Determine the [X, Y] coordinate at the center of the cell enclosing the given text.  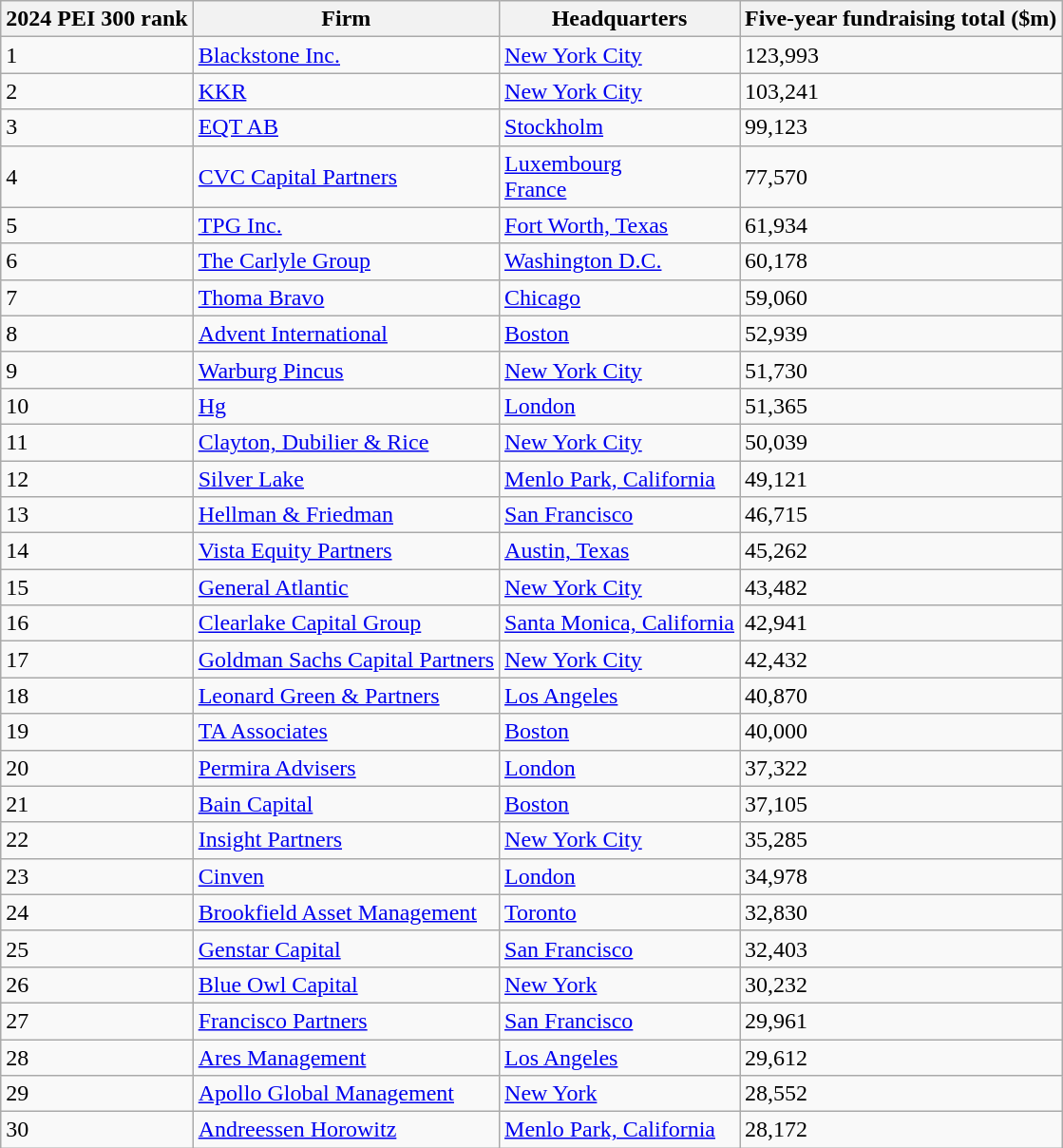
27 [97, 1021]
Firm [346, 19]
32,403 [901, 948]
42,432 [901, 660]
103,241 [901, 91]
61,934 [901, 225]
34,978 [901, 876]
1 [97, 55]
30,232 [901, 985]
Toronto [619, 912]
Apollo Global Management [346, 1094]
17 [97, 660]
40,870 [901, 696]
28 [97, 1058]
51,365 [901, 406]
30 [97, 1130]
Ares Management [346, 1058]
19 [97, 732]
29 [97, 1094]
21 [97, 804]
EQT AB [346, 127]
Five-year fundraising total ($m) [901, 19]
Clearlake Capital Group [346, 623]
14 [97, 551]
18 [97, 696]
Washington D.C. [619, 261]
Luxembourg France [619, 177]
77,570 [901, 177]
6 [97, 261]
Blue Owl Capital [346, 985]
35,285 [901, 840]
Santa Monica, California [619, 623]
10 [97, 406]
12 [97, 478]
42,941 [901, 623]
Bain Capital [346, 804]
99,123 [901, 127]
Andreessen Horowitz [346, 1130]
Advent International [346, 334]
9 [97, 370]
Vista Equity Partners [346, 551]
25 [97, 948]
Headquarters [619, 19]
59,060 [901, 297]
Austin, Texas [619, 551]
4 [97, 177]
23 [97, 876]
General Atlantic [346, 587]
TA Associates [346, 732]
51,730 [901, 370]
60,178 [901, 261]
15 [97, 587]
CVC Capital Partners [346, 177]
2024 PEI 300 rank [97, 19]
29,612 [901, 1058]
8 [97, 334]
49,121 [901, 478]
Francisco Partners [346, 1021]
28,172 [901, 1130]
Hellman & Friedman [346, 515]
Brookfield Asset Management [346, 912]
Goldman Sachs Capital Partners [346, 660]
3 [97, 127]
7 [97, 297]
29,961 [901, 1021]
Insight Partners [346, 840]
28,552 [901, 1094]
16 [97, 623]
Fort Worth, Texas [619, 225]
24 [97, 912]
Hg [346, 406]
32,830 [901, 912]
5 [97, 225]
Stockholm [619, 127]
Leonard Green & Partners [346, 696]
The Carlyle Group [346, 261]
40,000 [901, 732]
37,322 [901, 768]
Permira Advisers [346, 768]
123,993 [901, 55]
50,039 [901, 442]
Genstar Capital [346, 948]
37,105 [901, 804]
22 [97, 840]
11 [97, 442]
43,482 [901, 587]
KKR [346, 91]
Warburg Pincus [346, 370]
45,262 [901, 551]
Cinven [346, 876]
Thoma Bravo [346, 297]
2 [97, 91]
Blackstone Inc. [346, 55]
Chicago [619, 297]
TPG Inc. [346, 225]
13 [97, 515]
46,715 [901, 515]
20 [97, 768]
Clayton, Dubilier & Rice [346, 442]
Silver Lake [346, 478]
26 [97, 985]
52,939 [901, 334]
